Capture the cell that displays the provided text and extract its [X, Y] central coordinate. 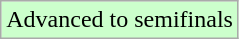
Advanced to semifinals [120, 20]
